From the cell containing the given text, extract its center point as (X, Y) coordinate. 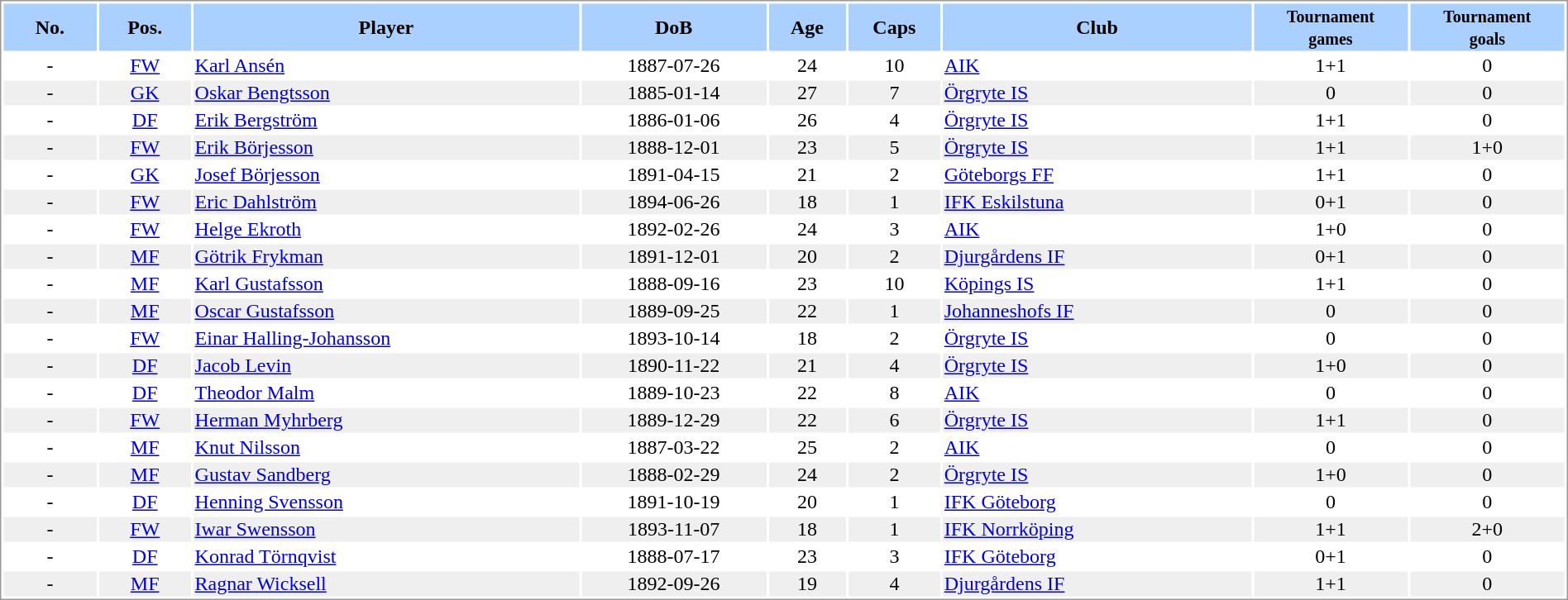
Erik Bergström (386, 120)
Josef Börjesson (386, 174)
Oscar Gustafsson (386, 312)
1889-12-29 (674, 421)
19 (807, 584)
Tournamentgames (1331, 26)
6 (895, 421)
Eric Dahlström (386, 202)
1890-11-22 (674, 366)
26 (807, 120)
1885-01-14 (674, 93)
Theodor Malm (386, 393)
1889-10-23 (674, 393)
7 (895, 93)
8 (895, 393)
1891-10-19 (674, 502)
Knut Nilsson (386, 447)
Götrik Frykman (386, 257)
1888-12-01 (674, 148)
Pos. (145, 26)
27 (807, 93)
Gustav Sandberg (386, 475)
Club (1097, 26)
DoB (674, 26)
No. (50, 26)
Johanneshofs IF (1097, 312)
Einar Halling-Johansson (386, 338)
1894-06-26 (674, 202)
1891-04-15 (674, 174)
Tournamentgoals (1487, 26)
1886-01-06 (674, 120)
1892-09-26 (674, 584)
Karl Ansén (386, 65)
1889-09-25 (674, 312)
Jacob Levin (386, 366)
1888-02-29 (674, 475)
Helge Ekroth (386, 229)
Karl Gustafsson (386, 283)
1888-09-16 (674, 283)
Ragnar Wicksell (386, 584)
Köpings IS (1097, 283)
Age (807, 26)
25 (807, 447)
Iwar Swensson (386, 530)
1891-12-01 (674, 257)
Oskar Bengtsson (386, 93)
Herman Myhrberg (386, 421)
1887-07-26 (674, 65)
IFK Eskilstuna (1097, 202)
5 (895, 148)
1892-02-26 (674, 229)
IFK Norrköping (1097, 530)
Player (386, 26)
2+0 (1487, 530)
Göteborgs FF (1097, 174)
Henning Svensson (386, 502)
Erik Börjesson (386, 148)
1893-10-14 (674, 338)
Caps (895, 26)
1888-07-17 (674, 556)
1887-03-22 (674, 447)
1893-11-07 (674, 530)
Konrad Törnqvist (386, 556)
